Extract the [X, Y] coordinate from the center of the cell holding the provided text.  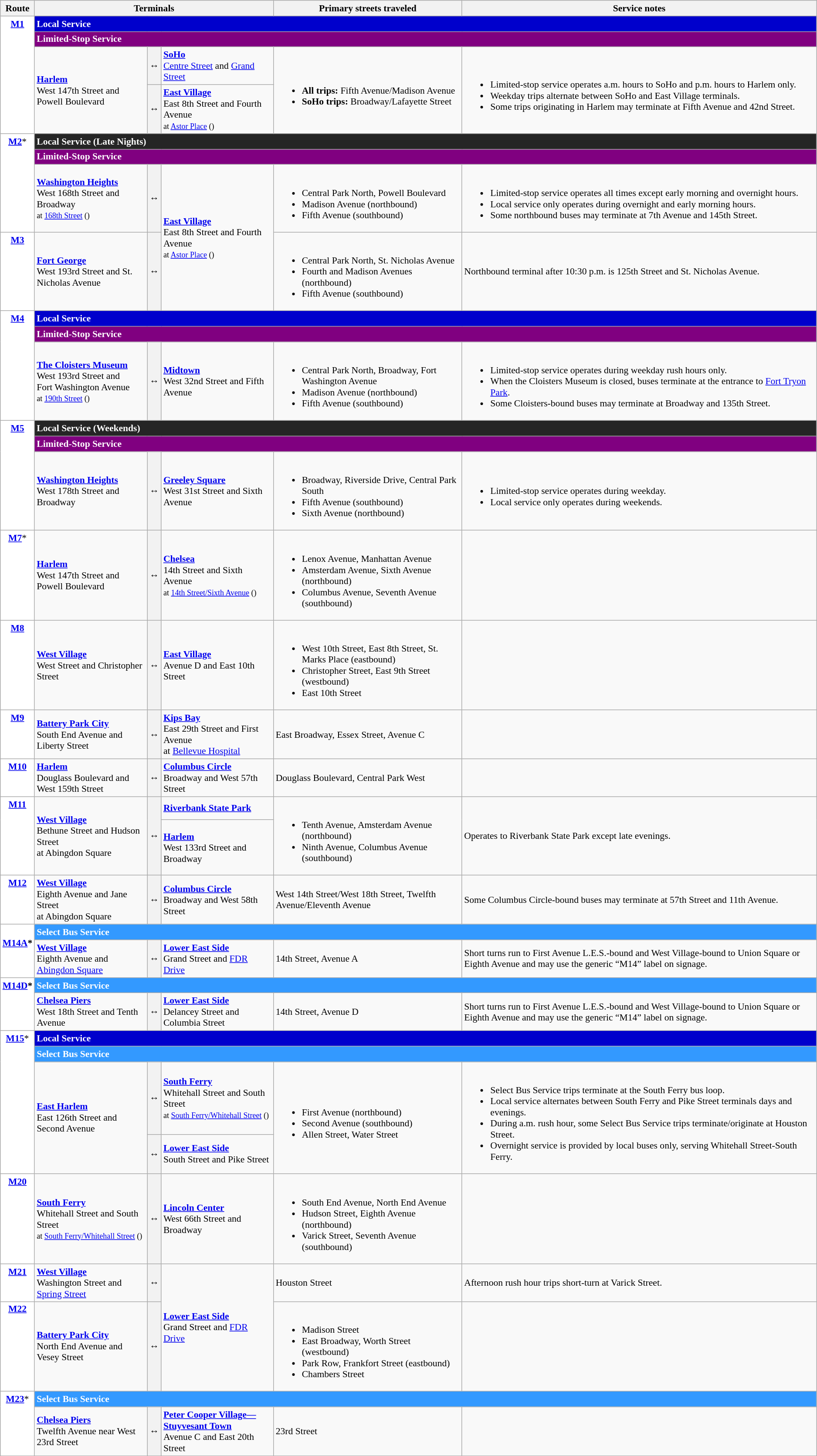
Lenox Avenue, Manhattan AvenueAmsterdam Avenue, Sixth Avenue (northbound)Columbus Avenue, Seventh Avenue (southbound) [368, 575]
Route [17, 8]
Chelsea PiersWest 18th Street and Tenth Avenue [91, 1012]
West VillageWashington Street and Spring Street [91, 1283]
Broadway, Riverside Drive, Central Park SouthFifth Avenue (southbound)Sixth Avenue (northbound) [368, 491]
M20 [17, 1219]
Local Service (Weekends) [425, 429]
Chelsea14th Street and Sixth Avenueat 14th Street/Sixth Avenue () [217, 575]
M12 [17, 900]
East Broadway, Essex Street, Avenue C [368, 735]
M14D* [17, 1004]
14th Street, Avenue A [368, 959]
Northbound terminal after 10:30 p.m. is 125th Street and St. Nicholas Avenue. [639, 272]
HarlemWest 133rd Street and Broadway [217, 848]
Washington HeightsWest 168th Street and Broadwayat 168th Street () [91, 199]
M4 [17, 366]
Lincoln CenterWest 66th Street and Broadway [217, 1219]
West VillageBethune Street and Hudson Streetat Abingdon Square [91, 836]
Central Park North, Powell BoulevardMadison Avenue (northbound)Fifth Avenue (southbound) [368, 199]
Riverbank State Park [217, 808]
East VillageAvenue D and East 10th Street [217, 665]
Lower East SideDelancey Street and Columbia Street [217, 1012]
MidtownWest 32nd Street and Fifth Avenue [217, 382]
23rd Street [368, 1431]
West VillageEighth Avenue andAbingdon Square [91, 959]
M5 [17, 476]
Washington HeightsWest 178th Street and Broadway [91, 491]
M1 [17, 75]
Lower East SideSouth Street and Pike Street [217, 1154]
Battery Park CityNorth End Avenue and Vesey Street [91, 1346]
Columbus CircleBroadway and West 58th Street [217, 900]
All trips: Fifth Avenue/Madison AvenueSoHo trips: Broadway/Lafayette Street [368, 91]
South FerryWhitehall Street and South Streetat South Ferry/Whitehall Street () [91, 1219]
M3 [17, 272]
South FerryWhitehall Street and South Street at South Ferry/Whitehall Street () [217, 1098]
HarlemDouglass Boulevard and West 159th Street [91, 778]
West 10th Street, East 8th Street, St. Marks Place (eastbound)Christopher Street, East 9th Street (westbound)East 10th Street [368, 665]
Afternoon rush hour trips short-turn at Varick Street. [639, 1283]
South End Avenue, North End AvenueHudson Street, Eighth Avenue (northbound)Varick Street, Seventh Avenue (southbound) [368, 1219]
M9 [17, 735]
Terminals [154, 8]
14th Street, Avenue D [368, 1012]
Central Park North, St. Nicholas AvenueFourth and Madison Avenues (northbound)Fifth Avenue (southbound) [368, 272]
M22 [17, 1346]
Operates to Riverbank State Park except late evenings. [639, 836]
West 14th Street/West 18th Street, Twelfth Avenue/Eleventh Avenue [368, 900]
Fort GeorgeWest 193rd Street and St. Nicholas Avenue [91, 272]
M14A* [17, 951]
Madison StreetEast Broadway, Worth Street (westbound)Park Row, Frankfort Street (eastbound)Chambers Street [368, 1346]
M8 [17, 665]
First Avenue (northbound)Second Avenue (southbound)Allen Street, Water Street [368, 1118]
Greeley SquareWest 31st Street and Sixth Avenue [217, 491]
M10 [17, 778]
M21 [17, 1283]
M11 [17, 836]
The Cloisters MuseumWest 193rd Street andFort Washington Avenueat 190th Street () [91, 382]
Douglass Boulevard, Central Park West [368, 778]
SoHoCentre Street and Grand Street [217, 66]
Local Service (Late Nights) [425, 142]
M7* [17, 575]
Limited-stop service operates during weekday.Local service only operates during weekends. [639, 491]
M15* [17, 1103]
Peter Cooper Village—Stuyvesant TownAvenue C and East 20th Street [217, 1431]
M2* [17, 183]
West VillageEighth Avenue and Jane Streetat Abingdon Square [91, 900]
East HarlemEast 126th Street and Second Avenue [91, 1118]
Central Park North, Broadway, Fort Washington AvenueMadison Avenue (northbound)Fifth Avenue (southbound) [368, 382]
West VillageWest Street and Christopher Street [91, 665]
Primary streets traveled [368, 8]
Houston Street [368, 1283]
Battery Park CitySouth End Avenue and Liberty Street [91, 735]
Columbus CircleBroadway and West 57th Street [217, 778]
Some Columbus Circle-bound buses may terminate at 57th Street and 11th Avenue. [639, 900]
Kips BayEast 29th Street and First Avenueat Bellevue Hospital [217, 735]
Chelsea PiersTwelfth Avenue near West 23rd Street [91, 1431]
Tenth Avenue, Amsterdam Avenue (northbound)Ninth Avenue, Columbus Avenue (southbound) [368, 836]
M23* [17, 1424]
Service notes [639, 8]
